Return the (x, y) coordinate for the center point of the cell that contains the specified text.  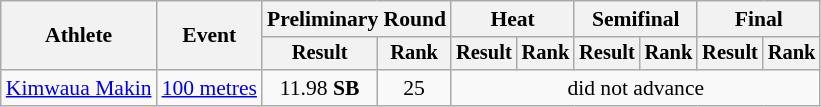
11.98 SB (320, 88)
Event (210, 36)
did not advance (636, 88)
Athlete (79, 36)
Heat (512, 19)
100 metres (210, 88)
Preliminary Round (356, 19)
Final (758, 19)
Kimwaua Makin (79, 88)
Semifinal (636, 19)
25 (414, 88)
